Pinpoint the cell where the given text exists, returning its (X, Y) midpoint coordinate. 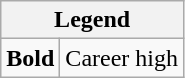
Bold (30, 58)
Career high (122, 58)
Legend (92, 20)
